Search for the cell housing the specified text and yield its [x, y] center coordinate. 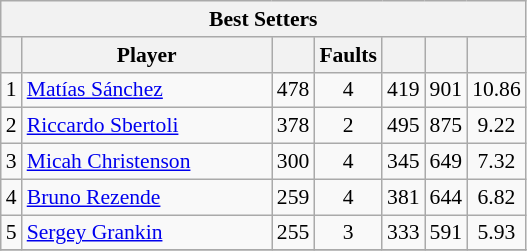
7.32 [496, 162]
9.22 [496, 126]
478 [294, 90]
345 [404, 162]
6.82 [496, 197]
419 [404, 90]
644 [446, 197]
378 [294, 126]
1 [12, 90]
5.93 [496, 233]
255 [294, 233]
333 [404, 233]
875 [446, 126]
901 [446, 90]
300 [294, 162]
Sergey Grankin [147, 233]
259 [294, 197]
Best Setters [264, 19]
Matías Sánchez [147, 90]
Riccardo Sbertoli [147, 126]
495 [404, 126]
Micah Christenson [147, 162]
Faults [348, 55]
5 [12, 233]
Player [147, 55]
10.86 [496, 90]
649 [446, 162]
Bruno Rezende [147, 197]
381 [404, 197]
591 [446, 233]
